From the cell containing the given text, extract its center point as [x, y] coordinate. 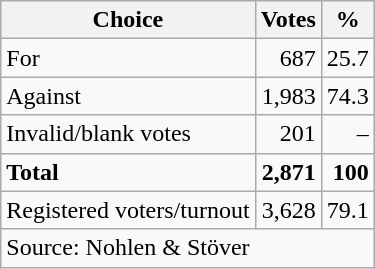
Choice [128, 20]
3,628 [288, 210]
Votes [288, 20]
201 [288, 134]
Invalid/blank votes [128, 134]
Source: Nohlen & Stöver [188, 248]
% [348, 20]
687 [288, 58]
100 [348, 172]
74.3 [348, 96]
79.1 [348, 210]
– [348, 134]
1,983 [288, 96]
Total [128, 172]
25.7 [348, 58]
For [128, 58]
Registered voters/turnout [128, 210]
Against [128, 96]
2,871 [288, 172]
